Output the [X, Y] coordinate of the center of the cell containing the given text.  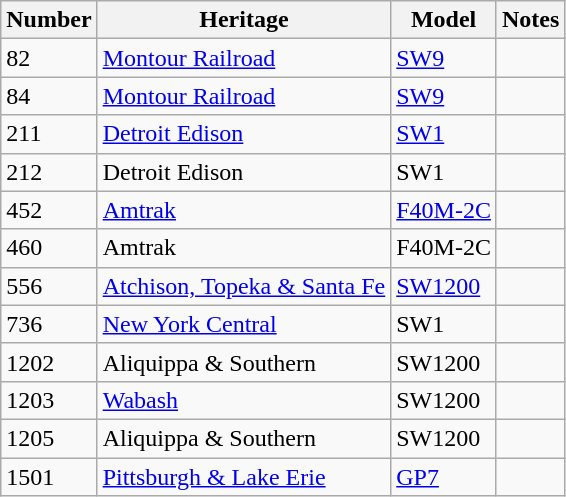
Number [49, 20]
460 [49, 248]
1202 [49, 362]
1501 [49, 477]
Heritage [244, 20]
82 [49, 58]
452 [49, 210]
Atchison, Topeka & Santa Fe [244, 286]
736 [49, 324]
556 [49, 286]
GP7 [444, 477]
212 [49, 172]
New York Central [244, 324]
1205 [49, 438]
Wabash [244, 400]
1203 [49, 400]
84 [49, 96]
211 [49, 134]
Pittsburgh & Lake Erie [244, 477]
Model [444, 20]
Notes [530, 20]
